Detect which cell encompasses the target text, then output its (X, Y) center coordinate. 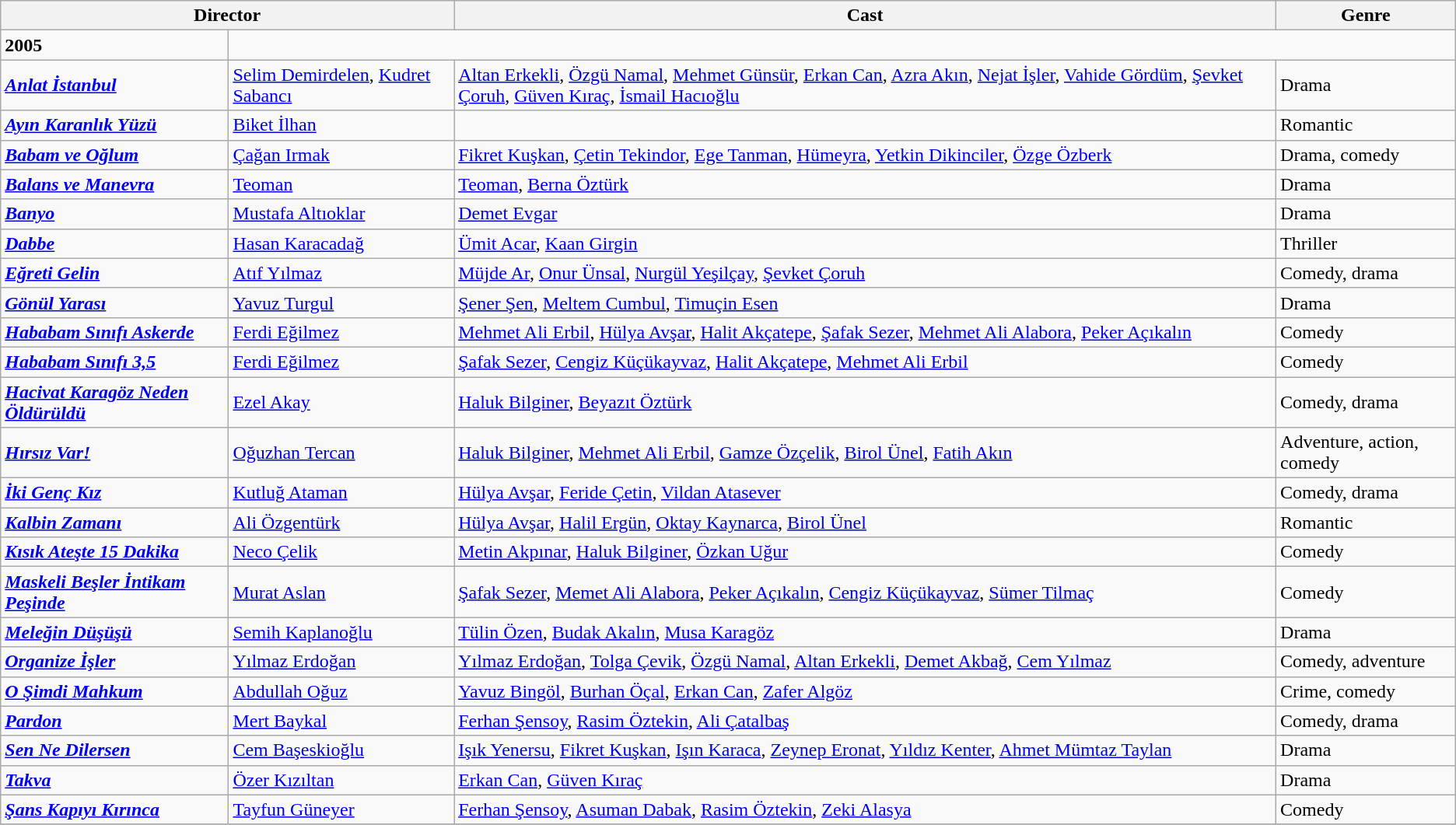
Drama, comedy (1366, 155)
Teoman (341, 184)
Fikret Kuşkan, Çetin Tekindor, Ege Tanman, Hümeyra, Yetkin Dikinciler, Özge Özberk (865, 155)
Adventure, action, comedy (1366, 453)
Ezel Akay (341, 401)
Hababam Sınıfı 3,5 (115, 362)
Altan Erkekli, Özgü Namal, Mehmet Günsür, Erkan Can, Azra Akın, Nejat İşler, Vahide Gördüm, Şevket Çoruh, Güven Kıraç, İsmail Hacıoğlu (865, 86)
Ali Özgentürk (341, 523)
Genre (1366, 16)
Metin Akpınar, Haluk Bilginer, Özkan Uğur (865, 552)
Müjde Ar, Onur Ünsal, Nurgül Yeşilçay, Şevket Çoruh (865, 273)
Yılmaz Erdoğan, Tolga Çevik, Özgü Namal, Altan Erkekli, Demet Akbağ, Cem Yılmaz (865, 662)
Hülya Avşar, Feride Çetin, Vildan Atasever (865, 493)
Organize İşler (115, 662)
Director (227, 16)
Kalbin Zamanı (115, 523)
Cem Başeskioğlu (341, 750)
Şans Kapıyı Kırınca (115, 809)
Biket İlhan (341, 125)
Dabbe (115, 243)
Haluk Bilginer, Beyazıt Öztürk (865, 401)
Neco Çelik (341, 552)
Hülya Avşar, Halil Ergün, Oktay Kaynarca, Birol Ünel (865, 523)
Ferhan Şensoy, Rasim Öztekin, Ali Çatalbaş (865, 721)
Şafak Sezer, Memet Ali Alabora, Peker Açıkalın, Cengiz Küçükayvaz, Sümer Tilmaç (865, 593)
Ferhan Şensoy, Asuman Dabak, Rasim Öztekin, Zeki Alasya (865, 809)
Cast (865, 16)
Şafak Sezer, Cengiz Küçükayvaz, Halit Akçatepe, Mehmet Ali Erbil (865, 362)
İki Genç Kız (115, 493)
Ayın Karanlık Yüzü (115, 125)
Selim Demirdelen, Kudret Sabancı (341, 86)
Eğreti Gelin (115, 273)
Yavuz Bingöl, Burhan Öçal, Erkan Can, Zafer Algöz (865, 691)
Yılmaz Erdoğan (341, 662)
Haluk Bilginer, Mehmet Ali Erbil, Gamze Özçelik, Birol Ünel, Fatih Akın (865, 453)
Anlat İstanbul (115, 86)
Tülin Özen, Budak Akalın, Musa Karagöz (865, 632)
Çağan Irmak (341, 155)
Hacivat Karagöz Neden Öldürüldü (115, 401)
Gönül Yarası (115, 302)
Banyo (115, 214)
Comedy, adventure (1366, 662)
Demet Evgar (865, 214)
Şener Şen, Meltem Cumbul, Timuçin Esen (865, 302)
Ümit Acar, Kaan Girgin (865, 243)
Teoman, Berna Öztürk (865, 184)
Erkan Can, Güven Kıraç (865, 780)
2005 (115, 45)
Işık Yenersu, Fikret Kuşkan, Işın Karaca, Zeynep Eronat, Yıldız Kenter, Ahmet Mümtaz Taylan (865, 750)
Yavuz Turgul (341, 302)
Takva (115, 780)
Thriller (1366, 243)
Abdullah Oğuz (341, 691)
O Şimdi Mahkum (115, 691)
Hababam Sınıfı Askerde (115, 332)
Kısık Ateşte 15 Dakika (115, 552)
Hırsız Var! (115, 453)
Mustafa Altıoklar (341, 214)
Pardon (115, 721)
Hasan Karacadağ (341, 243)
Maskeli Beşler İntikam Peşinde (115, 593)
Kutluğ Ataman (341, 493)
Meleğin Düşüşü (115, 632)
Oğuzhan Tercan (341, 453)
Atıf Yılmaz (341, 273)
Mehmet Ali Erbil, Hülya Avşar, Halit Akçatepe, Şafak Sezer, Mehmet Ali Alabora, Peker Açıkalın (865, 332)
Özer Kızıltan (341, 780)
Tayfun Güneyer (341, 809)
Sen Ne Dilersen (115, 750)
Crime, comedy (1366, 691)
Balans ve Manevra (115, 184)
Murat Aslan (341, 593)
Babam ve Oğlum (115, 155)
Semih Kaplanoğlu (341, 632)
Mert Baykal (341, 721)
